Find where the given text appears and provide that cell's center as [X, Y] coordinate. 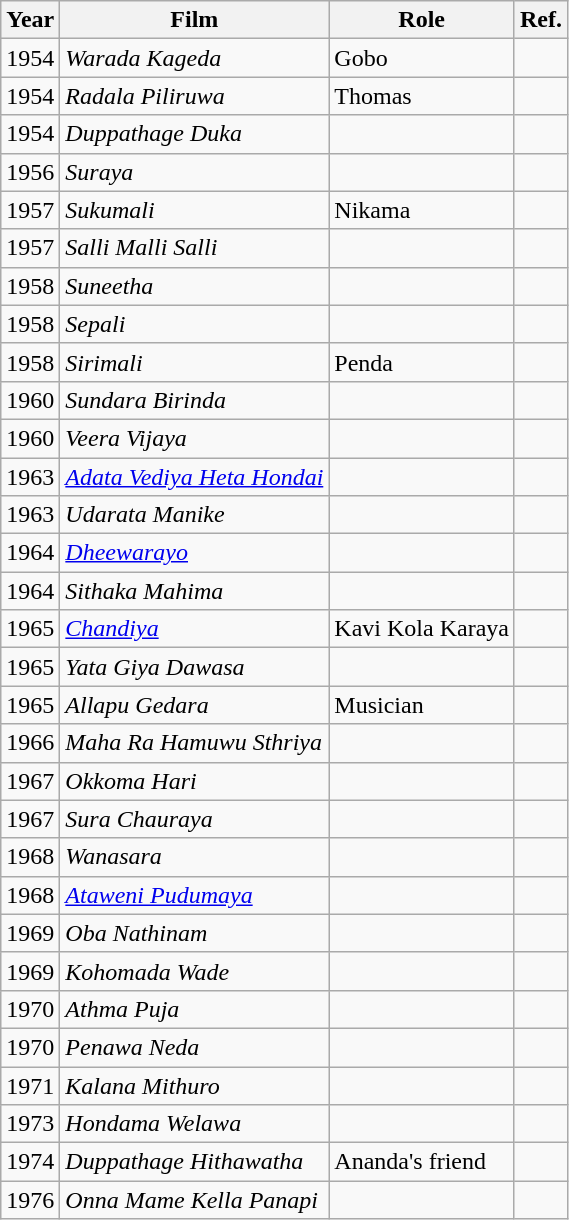
Film [194, 20]
Veera Vijaya [194, 438]
Ananda's friend [422, 1162]
Role [422, 20]
1956 [30, 172]
Adata Vediya Heta Hondai [194, 477]
Ataweni Pudumaya [194, 895]
Sura Chauraya [194, 819]
Allapu Gedara [194, 705]
1973 [30, 1124]
Onna Mame Kella Panapi [194, 1200]
Warada Kageda [194, 58]
Sundara Birinda [194, 400]
Penda [422, 362]
Gobo [422, 58]
Yata Giya Dawasa [194, 667]
Duppathage Duka [194, 134]
1966 [30, 743]
Radala Piliruwa [194, 96]
Suneetha [194, 286]
Maha Ra Hamuwu Sthriya [194, 743]
Sepali [194, 324]
Sukumali [194, 210]
Suraya [194, 172]
Udarata Manike [194, 515]
1971 [30, 1085]
Kohomada Wade [194, 971]
Musician [422, 705]
Okkoma Hari [194, 781]
Salli Malli Salli [194, 248]
Nikama [422, 210]
Wanasara [194, 857]
Oba Nathinam [194, 933]
Dheewarayo [194, 553]
Thomas [422, 96]
Year [30, 20]
Chandiya [194, 629]
1976 [30, 1200]
Hondama Welawa [194, 1124]
Penawa Neda [194, 1047]
Sithaka Mahima [194, 591]
Ref. [540, 20]
1974 [30, 1162]
Sirimali [194, 362]
Kalana Mithuro [194, 1085]
Athma Puja [194, 1009]
Duppathage Hithawatha [194, 1162]
Kavi Kola Karaya [422, 629]
